Find where the given text appears and provide that cell's center as [x, y] coordinate. 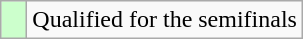
Qualified for the semifinals [165, 20]
